Search for the cell housing the specified text and yield its (x, y) center coordinate. 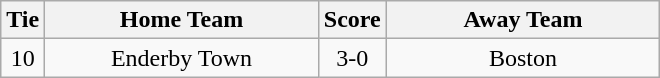
10 (23, 58)
Away Team (523, 20)
3-0 (352, 58)
Tie (23, 20)
Boston (523, 58)
Enderby Town (182, 58)
Home Team (182, 20)
Score (352, 20)
